Return the (x, y) coordinate for the center point of the cell that contains the specified text.  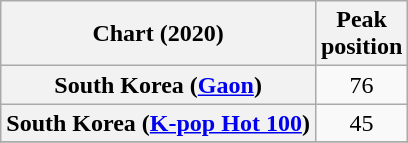
76 (361, 85)
Chart (2020) (158, 34)
South Korea (Gaon) (158, 85)
Peakposition (361, 34)
South Korea (K-pop Hot 100) (158, 123)
45 (361, 123)
